Capture the cell that displays the provided text and extract its (x, y) central coordinate. 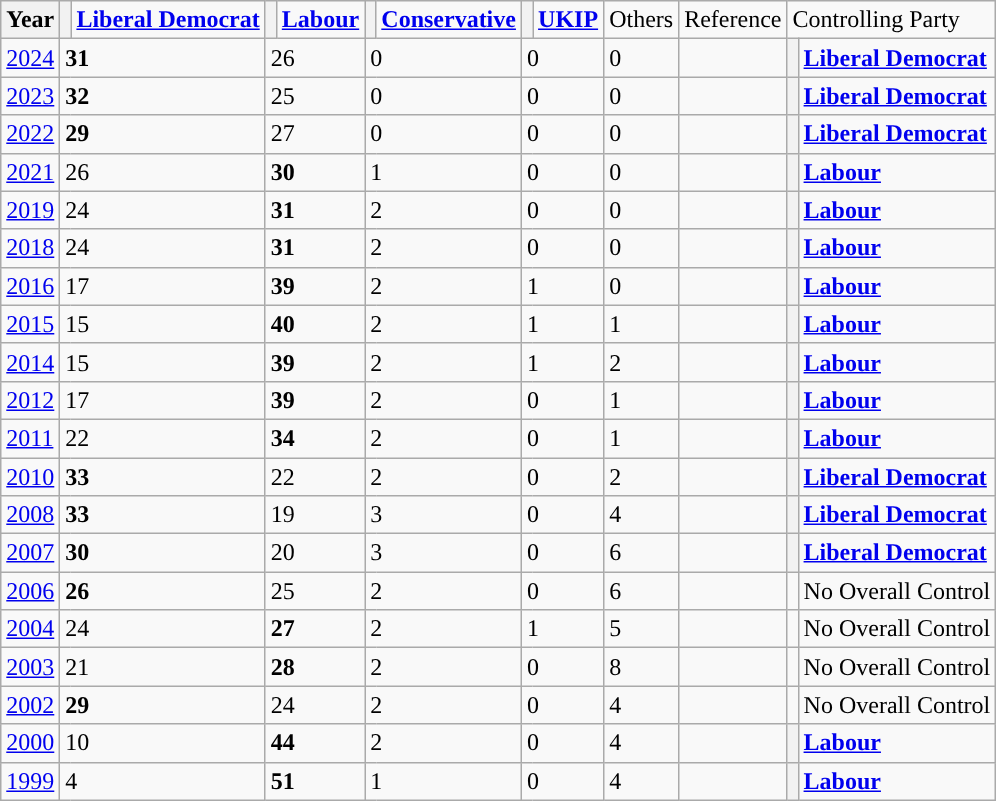
2018 (30, 248)
8 (642, 667)
Others (642, 20)
1999 (30, 781)
2024 (30, 58)
2015 (30, 324)
34 (314, 438)
10 (162, 743)
21 (162, 667)
5 (642, 629)
UKIP (568, 20)
2008 (30, 515)
2012 (30, 400)
32 (162, 96)
2004 (30, 629)
2021 (30, 172)
2019 (30, 210)
40 (314, 324)
28 (314, 667)
Year (30, 20)
2007 (30, 553)
2023 (30, 96)
2022 (30, 134)
44 (314, 743)
2016 (30, 286)
2010 (30, 477)
2002 (30, 705)
2011 (30, 438)
2000 (30, 743)
2003 (30, 667)
20 (314, 553)
Controlling Party (892, 20)
2014 (30, 362)
51 (314, 781)
19 (314, 515)
Reference (733, 20)
2006 (30, 591)
Conservative (449, 20)
